Capture the cell that displays the provided text and extract its [X, Y] central coordinate. 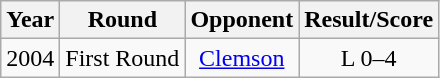
Year [30, 20]
Round [122, 20]
Result/Score [369, 20]
Clemson [242, 58]
2004 [30, 58]
Opponent [242, 20]
First Round [122, 58]
L 0–4 [369, 58]
